Locate the cell with the specified text and output its [X, Y] center coordinate. 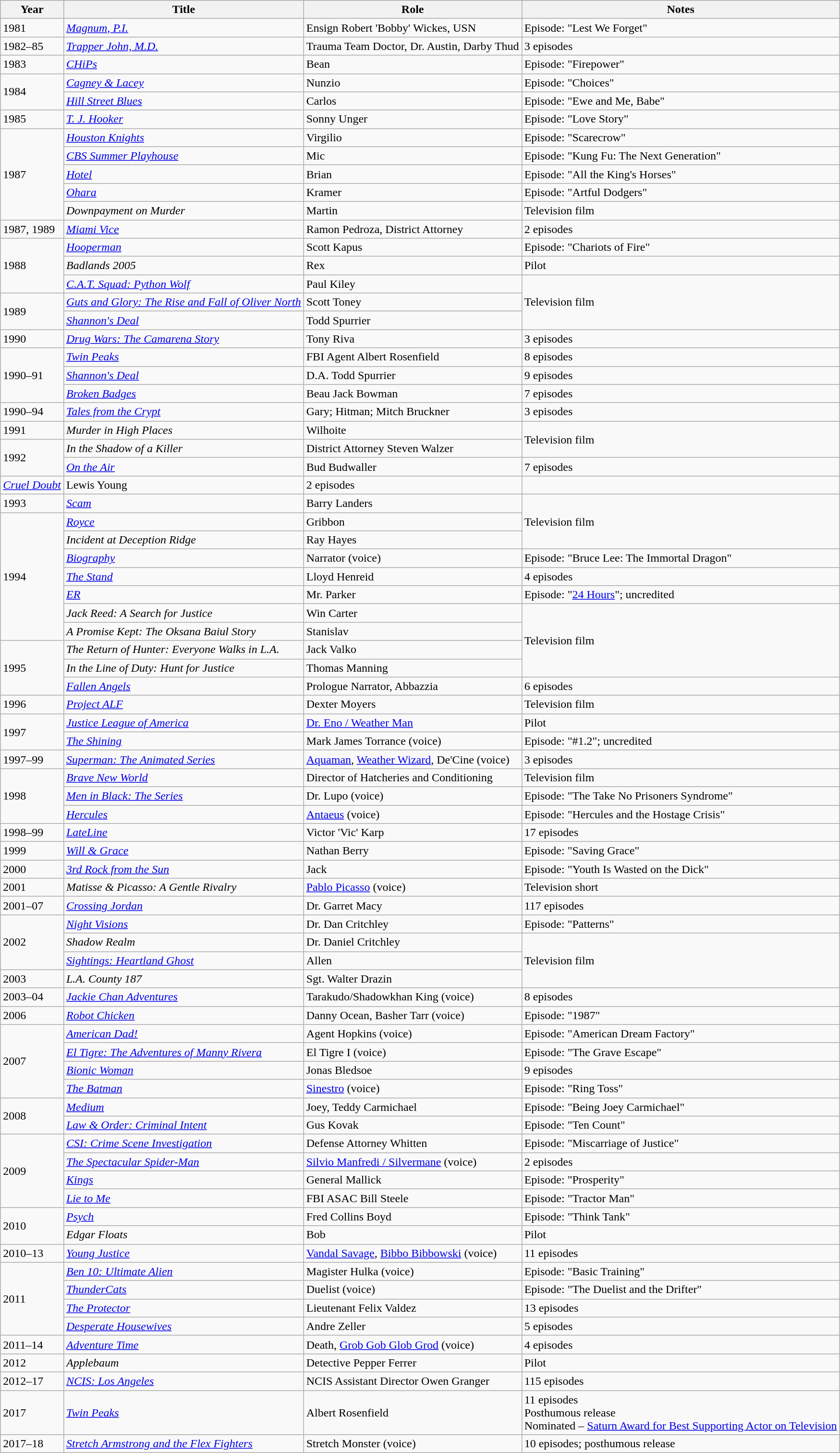
CHiPs [183, 64]
Drug Wars: The Camarena Story [183, 339]
Matisse & Picasso: A Gentle Rivalry [183, 887]
Thomas Manning [413, 668]
LateLine [183, 833]
Nathan Berry [413, 851]
Desperate Housewives [183, 1326]
Vandal Savage, Bibbo Bibbowski (voice) [413, 1253]
Narrator (voice) [413, 558]
Episode: "Basic Training" [681, 1271]
1982–85 [32, 46]
2000 [32, 869]
NCIS: Los Angeles [183, 1381]
Mark James Torrance (voice) [413, 741]
Todd Spurrier [413, 320]
Andre Zeller [413, 1326]
Episode: "Ring Toss" [681, 1088]
13 episodes [681, 1308]
Crossing Jordan [183, 906]
Broken Badges [183, 394]
Win Carter [413, 613]
Ben 10: Ultimate Alien [183, 1271]
Jack [413, 869]
2002 [32, 942]
FBI Agent Albert Rosenfield [413, 357]
Episode: "Think Tank" [681, 1217]
Kings [183, 1180]
2003–04 [32, 997]
Antaeus (voice) [413, 814]
Tales from the Crypt [183, 412]
Episode: "All the King's Horses" [681, 174]
ThunderCats [183, 1290]
Adventure Time [183, 1344]
ER [183, 595]
On the Air [183, 467]
Applebaum [183, 1363]
1990–94 [32, 412]
Episode: "Miscarriage of Justice" [681, 1144]
Night Visions [183, 924]
Episode: "Firepower" [681, 64]
17 episodes [681, 833]
1988 [32, 266]
Barry Landers [413, 503]
Title [183, 10]
1999 [32, 851]
CBS Summer Playhouse [183, 156]
Gary; Hitman; Mitch Bruckner [413, 412]
Lewis Young [183, 485]
Hill Street Blues [183, 101]
Scott Kapus [413, 247]
Jonas Bledsoe [413, 1070]
11 episodes [681, 1253]
1990 [32, 339]
Episode: "Ten Count" [681, 1125]
Episode: "Being Joey Carmichael" [681, 1107]
1984 [32, 92]
Danny Ocean, Basher Tarr (voice) [413, 1015]
1992 [32, 457]
Beau Jack Bowman [413, 394]
The Spectacular Spider-Man [183, 1162]
11 episodesPosthumous releaseNominated – Saturn Award for Best Supporting Actor on Television [681, 1413]
Brave New World [183, 777]
3rd Rock from the Sun [183, 869]
1981 [32, 28]
2017–18 [32, 1444]
General Mallick [413, 1180]
Law & Order: Criminal Intent [183, 1125]
Episode: "Youth Is Wasted on the Dick" [681, 869]
1997–99 [32, 759]
Detective Pepper Ferrer [413, 1363]
Episode: "Patterns" [681, 924]
Bud Budwaller [413, 467]
Scott Toney [413, 302]
Episode: "The Duelist and the Drifter" [681, 1290]
1987 [32, 174]
Aquaman, Weather Wizard, De'Cine (voice) [413, 759]
District Attorney Steven Walzer [413, 448]
Allen [413, 960]
A Promise Kept: The Oksana Baiul Story [183, 631]
Year [32, 10]
Lie to Me [183, 1198]
Gus Kovak [413, 1125]
Dr. Lupo (voice) [413, 796]
Superman: The Animated Series [183, 759]
Stretch Armstrong and the Flex Fighters [183, 1444]
Murder in High Places [183, 430]
Stanislav [413, 631]
Hercules [183, 814]
2008 [32, 1116]
Houston Knights [183, 137]
Wilhoite [413, 430]
Episode: "Hercules and the Hostage Crisis" [681, 814]
In the Shadow of a Killer [183, 448]
Duelist (voice) [413, 1290]
Episode: "Lest We Forget" [681, 28]
Defense Attorney Whitten [413, 1144]
1990–91 [32, 375]
L.A. County 187 [183, 979]
Miami Vice [183, 229]
Sonny Unger [413, 119]
Biography [183, 558]
Lloyd Henreid [413, 577]
Justice League of America [183, 723]
Television short [681, 887]
Ramon Pedroza, District Attorney [413, 229]
Carlos [413, 101]
Robot Chicken [183, 1015]
CSI: Crime Scene Investigation [183, 1144]
1983 [32, 64]
Episode: "1987" [681, 1015]
1998 [32, 796]
Silvio Manfredi / Silvermane (voice) [413, 1162]
1985 [32, 119]
Dr. Daniel Critchley [413, 942]
Albert Rosenfield [413, 1413]
Rex [413, 266]
2011 [32, 1299]
Young Justice [183, 1253]
10 episodes; posthumous release [681, 1444]
Bean [413, 64]
Will & Grace [183, 851]
1994 [32, 576]
American Dad! [183, 1034]
Paul Kiley [413, 284]
Gribbon [413, 521]
T. J. Hooker [183, 119]
Episode: "#1.2"; uncredited [681, 741]
Ohara [183, 192]
2010–13 [32, 1253]
Virgilio [413, 137]
Victor 'Vic' Karp [413, 833]
D.A. Todd Spurrier [413, 375]
C.A.T. Squad: Python Wolf [183, 284]
Death, Grob Gob Glob Grod (voice) [413, 1344]
115 episodes [681, 1381]
Badlands 2005 [183, 266]
Men in Black: The Series [183, 796]
Episode: "Bruce Lee: The Immortal Dragon" [681, 558]
2006 [32, 1015]
Edgar Floats [183, 1235]
Episode: "Chariots of Fire" [681, 247]
2017 [32, 1413]
1987, 1989 [32, 229]
Dr. Dan Critchley [413, 924]
1997 [32, 732]
Medium [183, 1107]
Trapper John, M.D. [183, 46]
5 episodes [681, 1326]
1996 [32, 704]
Bionic Woman [183, 1070]
Hotel [183, 174]
Fred Collins Boyd [413, 1217]
1998–99 [32, 833]
El Tigre: The Adventures of Manny Rivera [183, 1052]
2012 [32, 1363]
Downpayment on Murder [183, 210]
Ray Hayes [413, 540]
1995 [32, 668]
Episode: "Saving Grace" [681, 851]
Martin [413, 210]
FBI ASAC Bill Steele [413, 1198]
2012–17 [32, 1381]
Prologue Narrator, Abbazzia [413, 686]
2007 [32, 1061]
Incident at Deception Ridge [183, 540]
Scam [183, 503]
Director of Hatcheries and Conditioning [413, 777]
NCIS Assistant Director Owen Granger [413, 1381]
Episode: "24 Hours"; uncredited [681, 595]
Magnum, P.I. [183, 28]
Jack Reed: A Search for Justice [183, 613]
Dr. Garret Macy [413, 906]
Trauma Team Doctor, Dr. Austin, Darby Thud [413, 46]
The Batman [183, 1088]
Sinestro (voice) [413, 1088]
Episode: "Tractor Man" [681, 1198]
Mr. Parker [413, 595]
Nunzio [413, 83]
2001 [32, 887]
2009 [32, 1171]
The Return of Hunter: Everyone Walks in L.A. [183, 650]
In the Line of Duty: Hunt for Justice [183, 668]
Pablo Picasso (voice) [413, 887]
1991 [32, 430]
The Protector [183, 1308]
Jack Valko [413, 650]
Tarakudo/Shadowkhan King (voice) [413, 997]
Cagney & Lacey [183, 83]
El Tigre I (voice) [413, 1052]
Notes [681, 10]
Bob [413, 1235]
Sgt. Walter Drazin [413, 979]
Royce [183, 521]
Episode: "Artful Dodgers" [681, 192]
2011–14 [32, 1344]
Joey, Teddy Carmichael [413, 1107]
Stretch Monster (voice) [413, 1444]
1993 [32, 503]
Episode: "Scarecrow" [681, 137]
Episode: "American Dream Factory" [681, 1034]
Dr. Eno / Weather Man [413, 723]
Sightings: Heartland Ghost [183, 960]
Fallen Angels [183, 686]
2010 [32, 1226]
Tony Riva [413, 339]
1989 [32, 311]
2001–07 [32, 906]
Mic [413, 156]
117 episodes [681, 906]
Episode: "Love Story" [681, 119]
Hooperman [183, 247]
Episode: "Ewe and Me, Babe" [681, 101]
Cruel Doubt [32, 485]
Psych [183, 1217]
Lieutenant Felix Valdez [413, 1308]
Magister Hulka (voice) [413, 1271]
Brian [413, 174]
Kramer [413, 192]
Guts and Glory: The Rise and Fall of Oliver North [183, 302]
Episode: "Choices" [681, 83]
Ensign Robert 'Bobby' Wickes, USN [413, 28]
The Stand [183, 577]
Shadow Realm [183, 942]
Episode: "Prosperity" [681, 1180]
Project ALF [183, 704]
Dexter Moyers [413, 704]
Jackie Chan Adventures [183, 997]
Agent Hopkins (voice) [413, 1034]
Episode: "Kung Fu: The Next Generation" [681, 156]
Episode: "The Grave Escape" [681, 1052]
Episode: "The Take No Prisoners Syndrome" [681, 796]
2003 [32, 979]
Role [413, 10]
6 episodes [681, 686]
The Shining [183, 741]
